Search for the cell housing the specified text and yield its [X, Y] center coordinate. 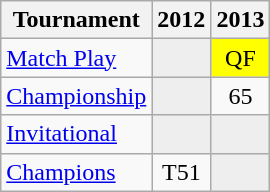
2012 [182, 20]
T51 [182, 172]
QF [240, 58]
65 [240, 96]
Match Play [76, 58]
Championship [76, 96]
2013 [240, 20]
Invitational [76, 134]
Tournament [76, 20]
Champions [76, 172]
